Return (x, y) of the center of cell containing provided text 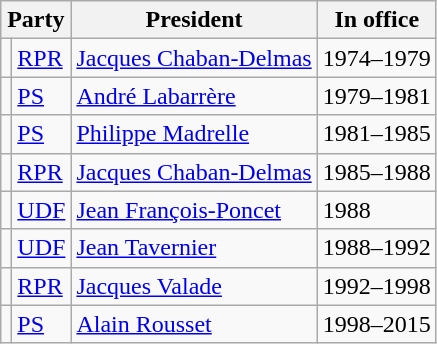
1981–1985 (376, 134)
In office (376, 20)
1985–1988 (376, 172)
Jacques Valade (194, 286)
Jean François-Poncet (194, 210)
André Labarrère (194, 96)
1979–1981 (376, 96)
Philippe Madrelle (194, 134)
1974–1979 (376, 58)
Alain Rousset (194, 324)
1998–2015 (376, 324)
1992–1998 (376, 286)
1988 (376, 210)
Jean Tavernier (194, 248)
1988–1992 (376, 248)
President (194, 20)
Party (36, 20)
